Extract the (X, Y) coordinate from the center of the cell holding the provided text.  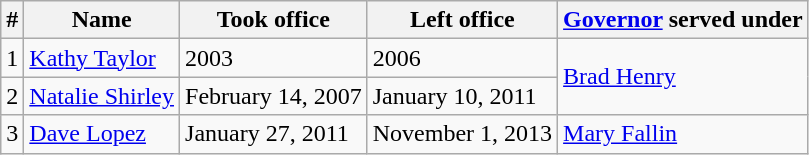
Took office (274, 20)
Brad Henry (684, 77)
January 27, 2011 (274, 134)
# (12, 20)
Name (102, 20)
January 10, 2011 (462, 96)
Natalie Shirley (102, 96)
November 1, 2013 (462, 134)
Mary Fallin (684, 134)
Governor served under (684, 20)
Left office (462, 20)
Dave Lopez (102, 134)
1 (12, 58)
2006 (462, 58)
February 14, 2007 (274, 96)
Kathy Taylor (102, 58)
2 (12, 96)
3 (12, 134)
2003 (274, 58)
